Extract the [x, y] coordinate from the center of the cell holding the provided text.  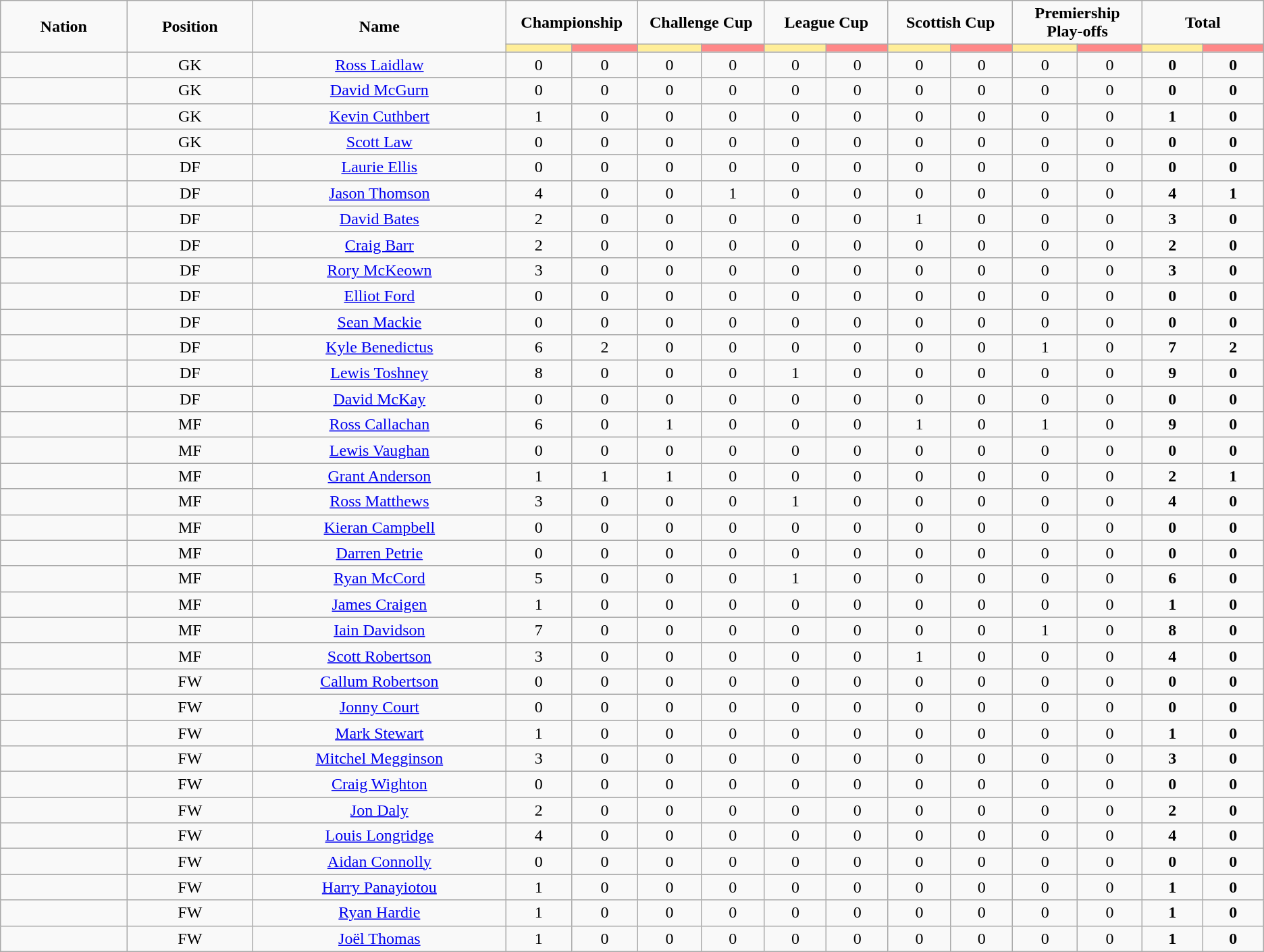
Iain Davidson [379, 630]
Ryan McCord [379, 579]
David McGurn [379, 90]
5 [539, 579]
Mitchel Megginson [379, 759]
Craig Barr [379, 244]
Grant Anderson [379, 476]
Sean Mackie [379, 322]
Ross Callachan [379, 425]
Ross Laidlaw [379, 65]
James Craigen [379, 604]
Elliot Ford [379, 296]
Harry Panayiotou [379, 887]
Louis Longridge [379, 836]
Jason Thomson [379, 193]
Position [190, 26]
Premiership Play-offs [1078, 23]
David Bates [379, 219]
Kyle Benedictus [379, 348]
League Cup [826, 23]
Lewis Toshney [379, 373]
Ryan Hardie [379, 913]
Rory McKeown [379, 270]
Lewis Vaughan [379, 450]
Kieran Campbell [379, 527]
Mark Stewart [379, 733]
Jonny Court [379, 707]
Craig Wighton [379, 785]
Laurie Ellis [379, 167]
Challenge Cup [701, 23]
Joël Thomas [379, 938]
Scottish Cup [950, 23]
Jon Daly [379, 810]
David McKay [379, 399]
Scott Robertson [379, 656]
Name [379, 26]
Kevin Cuthbert [379, 116]
Nation [63, 26]
Darren Petrie [379, 553]
Aidan Connolly [379, 862]
Total [1203, 23]
Callum Robertson [379, 681]
Championship [572, 23]
Ross Matthews [379, 502]
Scott Law [379, 142]
